Capture the cell that displays the provided text and extract its (x, y) central coordinate. 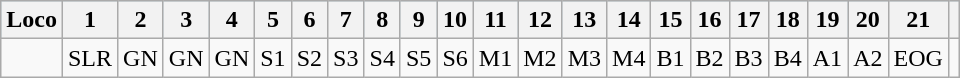
12 (540, 20)
17 (748, 20)
M2 (540, 58)
2 (141, 20)
8 (382, 20)
7 (346, 20)
A1 (827, 58)
SLR (90, 58)
S5 (418, 58)
S1 (273, 58)
15 (670, 20)
4 (232, 20)
11 (495, 20)
16 (710, 20)
6 (309, 20)
EOG (918, 58)
S3 (346, 58)
18 (788, 20)
3 (186, 20)
S2 (309, 58)
Loco (32, 20)
B3 (748, 58)
1 (90, 20)
9 (418, 20)
10 (455, 20)
S6 (455, 58)
M4 (629, 58)
M3 (584, 58)
14 (629, 20)
B4 (788, 58)
13 (584, 20)
19 (827, 20)
B2 (710, 58)
20 (868, 20)
B1 (670, 58)
5 (273, 20)
S4 (382, 58)
M1 (495, 58)
A2 (868, 58)
21 (918, 20)
